Determine the [X, Y] coordinate at the center of the cell enclosing the given text.  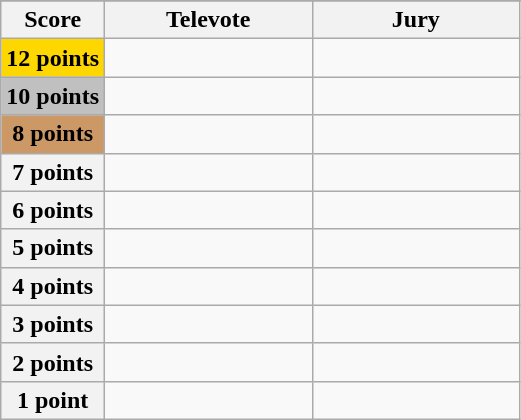
10 points [53, 96]
1 point [53, 400]
8 points [53, 134]
Jury [416, 20]
7 points [53, 172]
5 points [53, 248]
12 points [53, 58]
Score [53, 20]
Televote [209, 20]
6 points [53, 210]
2 points [53, 362]
3 points [53, 324]
4 points [53, 286]
